Output the (x, y) coordinate of the center of the cell containing the given text.  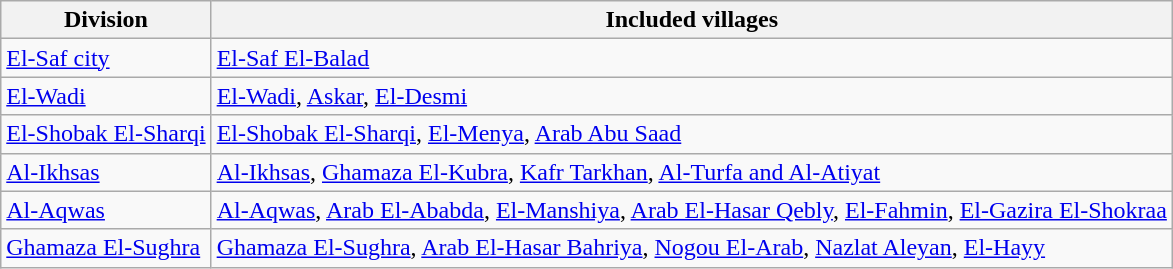
Al-Ikhsas, Ghamaza El-Kubra, Kafr Tarkhan, Al-Turfa and Al-Atiyat (692, 172)
Ghamaza El-Sughra (106, 248)
El-Shobak El-Sharqi (106, 134)
Included villages (692, 20)
El-Saf El-Balad (692, 58)
Division (106, 20)
El-Wadi (106, 96)
El-Saf city (106, 58)
Ghamaza El-Sughra, Arab El-Hasar Bahriya, Nogou El-Arab, Nazlat Aleyan, El-Hayy (692, 248)
El-Shobak El-Sharqi, El-Menya, Arab Abu Saad (692, 134)
Al-Aqwas, Arab El-Ababda, El-Manshiya, Arab El-Hasar Qebly, El-Fahmin, El-Gazira El-Shokraa (692, 210)
El-Wadi, Askar, El-Desmi (692, 96)
Al-Ikhsas (106, 172)
Al-Aqwas (106, 210)
